Provide the [X, Y] coordinate of the cell's center where the given text is located.  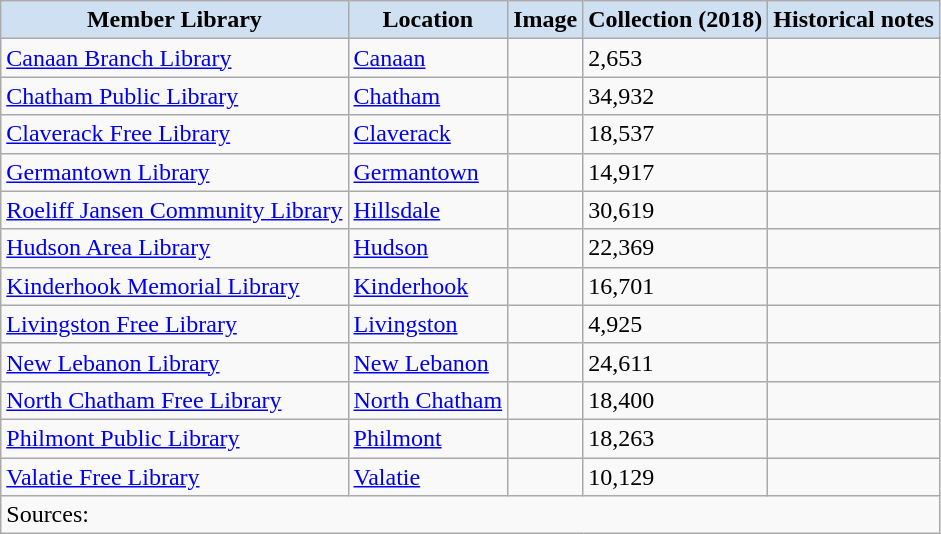
18,400 [676, 400]
Kinderhook Memorial Library [174, 286]
30,619 [676, 210]
Germantown [428, 172]
22,369 [676, 248]
Historical notes [854, 20]
Chatham [428, 96]
North Chatham [428, 400]
Canaan [428, 58]
Germantown Library [174, 172]
18,263 [676, 438]
16,701 [676, 286]
4,925 [676, 324]
14,917 [676, 172]
Philmont Public Library [174, 438]
Hudson [428, 248]
2,653 [676, 58]
Member Library [174, 20]
10,129 [676, 477]
Livingston Free Library [174, 324]
Canaan Branch Library [174, 58]
Claverack [428, 134]
Philmont [428, 438]
18,537 [676, 134]
Valatie [428, 477]
Hudson Area Library [174, 248]
Image [546, 20]
Collection (2018) [676, 20]
Roeliff Jansen Community Library [174, 210]
Hillsdale [428, 210]
North Chatham Free Library [174, 400]
24,611 [676, 362]
Claverack Free Library [174, 134]
34,932 [676, 96]
Location [428, 20]
Chatham Public Library [174, 96]
Sources: [470, 515]
Livingston [428, 324]
New Lebanon Library [174, 362]
Valatie Free Library [174, 477]
Kinderhook [428, 286]
New Lebanon [428, 362]
